Identify which cell holds the provided text, then report its [X, Y] central coordinate. 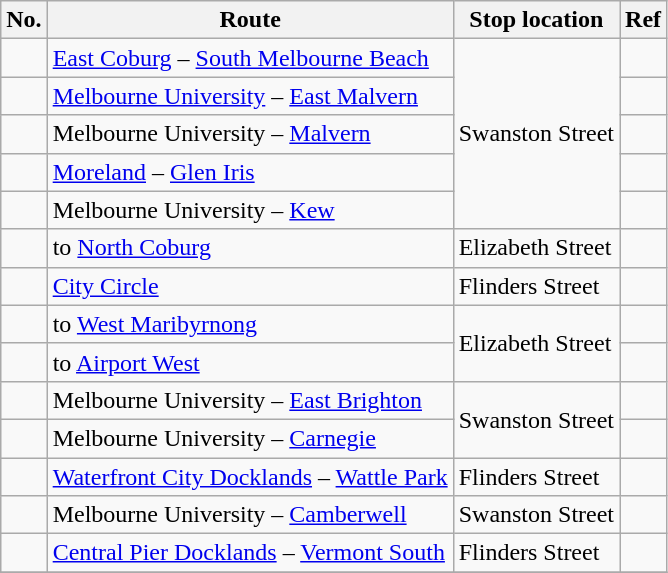
Stop location [536, 20]
to West Maribyrnong [250, 324]
Central Pier Docklands – Vermont South [250, 553]
Melbourne University – Kew [250, 210]
to Airport West [250, 362]
Waterfront City Docklands – Wattle Park [250, 477]
Melbourne University – Carnegie [250, 438]
Melbourne University – Malvern [250, 134]
Route [250, 20]
Ref [644, 20]
Moreland – Glen Iris [250, 172]
No. [24, 20]
Melbourne University – East Brighton [250, 400]
City Circle [250, 286]
to North Coburg [250, 248]
Melbourne University – Camberwell [250, 515]
Melbourne University – East Malvern [250, 96]
East Coburg – South Melbourne Beach [250, 58]
